Capture the cell that displays the provided text and extract its [x, y] central coordinate. 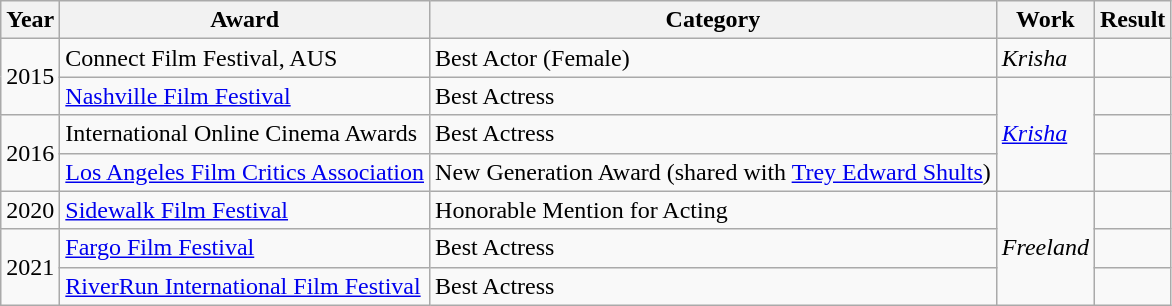
Award [245, 20]
Best Actor (Female) [714, 58]
Freeland [1045, 248]
Year [30, 20]
International Online Cinema Awards [245, 134]
Result [1132, 20]
Honorable Mention for Acting [714, 210]
2021 [30, 267]
2015 [30, 77]
Los Angeles Film Critics Association [245, 172]
2020 [30, 210]
Category [714, 20]
Sidewalk Film Festival [245, 210]
New Generation Award (shared with Trey Edward Shults) [714, 172]
Nashville Film Festival [245, 96]
Fargo Film Festival [245, 248]
Work [1045, 20]
2016 [30, 153]
RiverRun International Film Festival [245, 286]
Connect Film Festival, AUS [245, 58]
